Output the [x, y] coordinate of the center of the cell containing the given text.  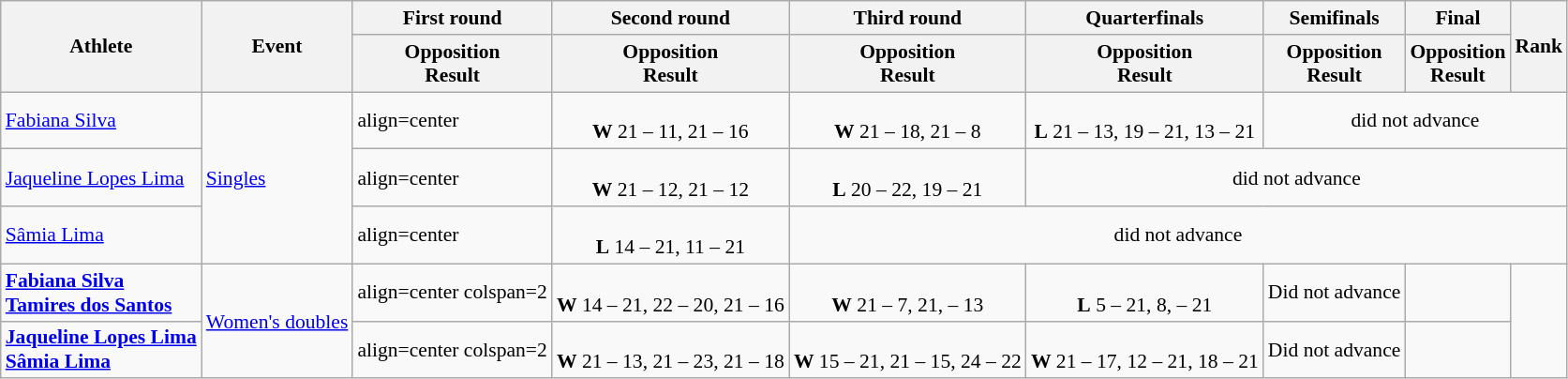
L 21 – 13, 19 – 21, 13 – 21 [1145, 120]
W 21 – 12, 21 – 12 [671, 178]
Event [277, 47]
W 14 – 21, 22 – 20, 21 – 16 [671, 293]
W 21 – 13, 21 – 23, 21 – 18 [671, 349]
Sâmia Lima [101, 235]
Quarterfinals [1145, 18]
First round [452, 18]
Final [1457, 18]
Semifinals [1335, 18]
L 14 – 21, 11 – 21 [671, 235]
W 21 – 18, 21 – 8 [907, 120]
Singles [277, 178]
W 21 – 7, 21, – 13 [907, 293]
Second round [671, 18]
Fabiana SilvaTamires dos Santos [101, 293]
W 21 – 17, 12 – 21, 18 – 21 [1145, 349]
W 21 – 11, 21 – 16 [671, 120]
L 5 – 21, 8, – 21 [1145, 293]
Athlete [101, 47]
Women's doubles [277, 321]
Fabiana Silva [101, 120]
Jaqueline Lopes Lima [101, 178]
W 15 – 21, 21 – 15, 24 – 22 [907, 349]
Third round [907, 18]
Rank [1539, 47]
L 20 – 22, 19 – 21 [907, 178]
Jaqueline Lopes LimaSâmia Lima [101, 349]
